Provide the (X, Y) coordinate of the cell's center where the given text is located.  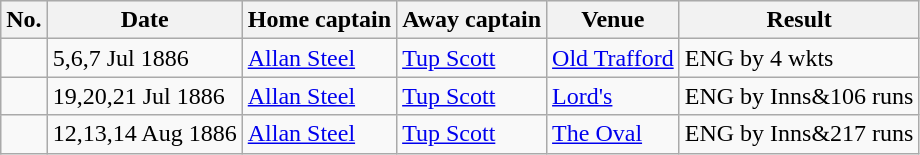
Result (799, 20)
19,20,21 Jul 1886 (144, 96)
Lord's (614, 96)
ENG by Inns&217 runs (799, 134)
Old Trafford (614, 58)
Away captain (472, 20)
ENG by Inns&106 runs (799, 96)
Home captain (319, 20)
Date (144, 20)
Venue (614, 20)
5,6,7 Jul 1886 (144, 58)
ENG by 4 wkts (799, 58)
The Oval (614, 134)
No. (24, 20)
12,13,14 Aug 1886 (144, 134)
